Detect which cell encompasses the target text, then output its (x, y) center coordinate. 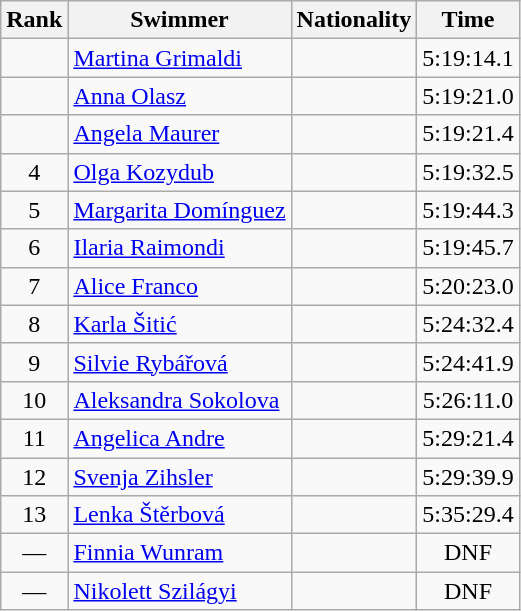
Silvie Rybářová (180, 362)
Nikolett Szilágyi (180, 591)
Margarita Domínguez (180, 210)
Karla Šitić (180, 324)
Aleksandra Sokolova (180, 400)
6 (34, 248)
5:29:39.9 (468, 477)
Time (468, 20)
4 (34, 172)
Finnia Wunram (180, 553)
Olga Kozydub (180, 172)
5:19:45.7 (468, 248)
13 (34, 515)
5:20:23.0 (468, 286)
12 (34, 477)
5:19:14.1 (468, 58)
Rank (34, 20)
5:19:32.5 (468, 172)
5:35:29.4 (468, 515)
5 (34, 210)
5:19:44.3 (468, 210)
Anna Olasz (180, 96)
7 (34, 286)
5:24:32.4 (468, 324)
11 (34, 438)
9 (34, 362)
5:24:41.9 (468, 362)
Nationality (354, 20)
Angelica Andre (180, 438)
Alice Franco (180, 286)
5:19:21.0 (468, 96)
8 (34, 324)
Martina Grimaldi (180, 58)
10 (34, 400)
Swimmer (180, 20)
Ilaria Raimondi (180, 248)
5:26:11.0 (468, 400)
5:19:21.4 (468, 134)
Angela Maurer (180, 134)
Lenka Štěrbová (180, 515)
Svenja Zihsler (180, 477)
5:29:21.4 (468, 438)
